Return the [X, Y] coordinate for the center point of the cell that contains the specified text.  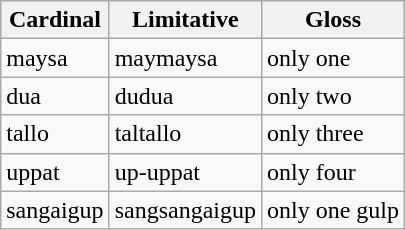
only three [332, 134]
Limitative [185, 20]
sangaigup [55, 210]
Gloss [332, 20]
uppat [55, 172]
taltallo [185, 134]
only four [332, 172]
tallo [55, 134]
only one [332, 58]
Cardinal [55, 20]
only one gulp [332, 210]
only two [332, 96]
dudua [185, 96]
sangsangaigup [185, 210]
maysa [55, 58]
dua [55, 96]
up-uppat [185, 172]
maymaysa [185, 58]
